Pinpoint the cell where the given text exists, returning its (x, y) midpoint coordinate. 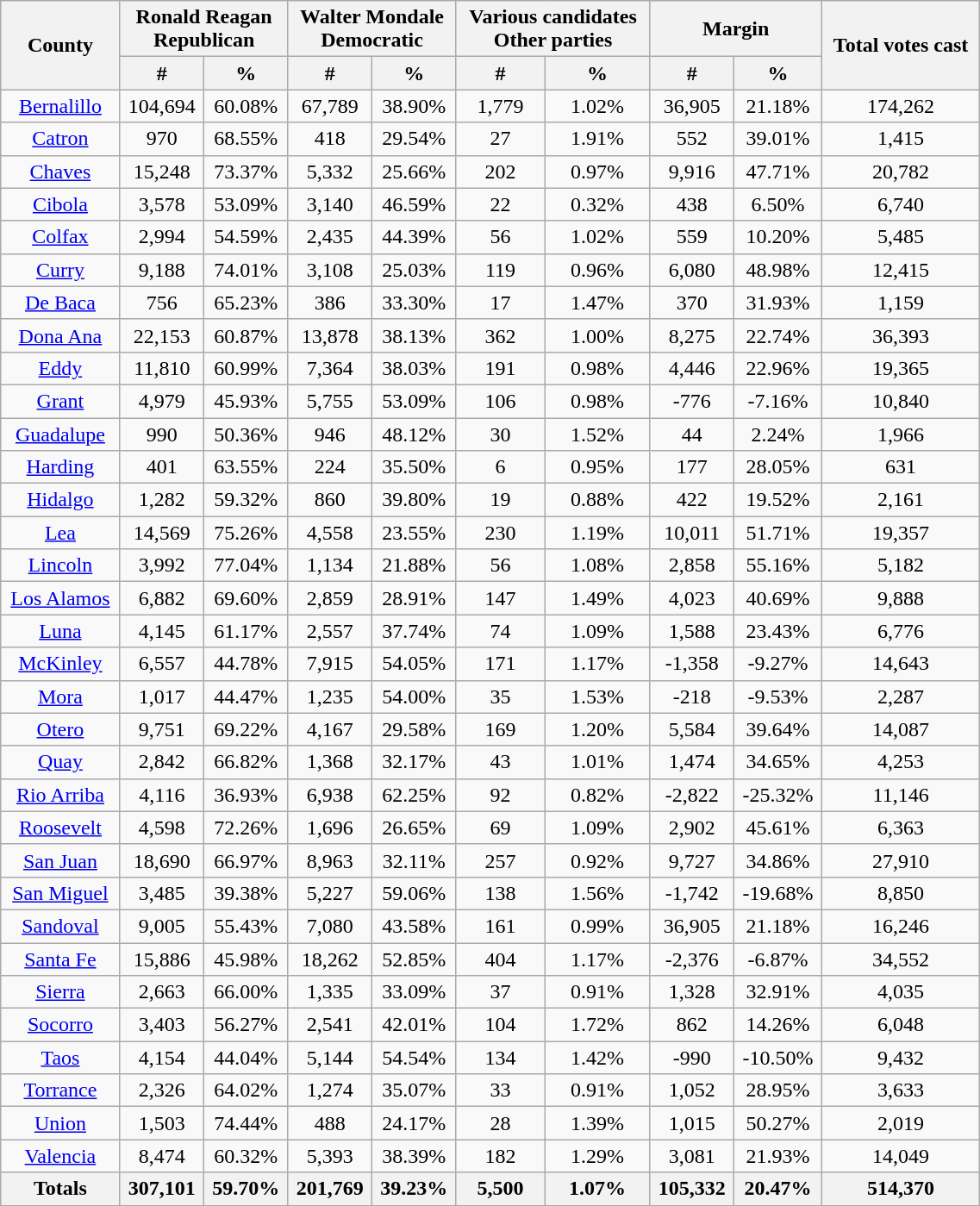
2,858 (691, 566)
44.78% (247, 664)
14,087 (901, 729)
8,275 (691, 335)
171 (500, 664)
Catron (60, 139)
59.06% (414, 893)
631 (901, 467)
4,145 (162, 631)
19 (500, 500)
19,357 (901, 533)
60.99% (247, 368)
177 (691, 467)
161 (500, 926)
3,485 (162, 893)
2,663 (162, 992)
-10.50% (777, 1058)
De Baca (60, 303)
Mora (60, 697)
1.01% (597, 762)
5,584 (691, 729)
5,182 (901, 566)
8,850 (901, 893)
Los Alamos (60, 598)
92 (500, 795)
169 (500, 729)
11,146 (901, 795)
Rio Arriba (60, 795)
9,751 (162, 729)
138 (500, 893)
-9.53% (777, 697)
1,368 (329, 762)
230 (500, 533)
Ronald ReaganRepublican (203, 29)
191 (500, 368)
Santa Fe (60, 959)
401 (162, 467)
59.32% (247, 500)
1,503 (162, 1123)
4,116 (162, 795)
27 (500, 139)
69.60% (247, 598)
201,769 (329, 1189)
4,253 (901, 762)
119 (500, 270)
4,023 (691, 598)
54.54% (414, 1058)
946 (329, 434)
514,370 (901, 1189)
38.03% (414, 368)
3,140 (329, 204)
San Juan (60, 860)
34,552 (901, 959)
1,588 (691, 631)
28.91% (414, 598)
862 (691, 1025)
Eddy (60, 368)
0.82% (597, 795)
Grant (60, 401)
404 (500, 959)
104 (500, 1025)
1.56% (597, 893)
22.96% (777, 368)
6,882 (162, 598)
386 (329, 303)
56.27% (247, 1025)
Guadalupe (60, 434)
104,694 (162, 106)
32.91% (777, 992)
Roosevelt (60, 828)
69.22% (247, 729)
174,262 (901, 106)
San Miguel (60, 893)
0.96% (597, 270)
3,992 (162, 566)
44.04% (247, 1058)
1,159 (901, 303)
23.55% (414, 533)
0.88% (597, 500)
19.52% (777, 500)
0.92% (597, 860)
6,776 (901, 631)
46.59% (414, 204)
1,274 (329, 1090)
39.64% (777, 729)
0.32% (597, 204)
19,365 (901, 368)
970 (162, 139)
1.42% (597, 1058)
69 (500, 828)
1.07% (597, 1189)
370 (691, 303)
36,393 (901, 335)
51.71% (777, 533)
Cibola (60, 204)
0.97% (597, 172)
37 (500, 992)
Hidalgo (60, 500)
Colfax (60, 237)
25.03% (414, 270)
1,328 (691, 992)
33.09% (414, 992)
28.05% (777, 467)
66.97% (247, 860)
6,048 (901, 1025)
362 (500, 335)
62.25% (414, 795)
182 (500, 1156)
-2,822 (691, 795)
Various candidatesOther parties (553, 29)
1,779 (500, 106)
6,080 (691, 270)
2,842 (162, 762)
44.39% (414, 237)
552 (691, 139)
0.99% (597, 926)
Harding (60, 467)
Curry (60, 270)
14,643 (901, 664)
33 (500, 1090)
39.80% (414, 500)
105,332 (691, 1189)
2,019 (901, 1123)
68.55% (247, 139)
-9.27% (777, 664)
422 (691, 500)
4,167 (329, 729)
9,916 (691, 172)
Lincoln (60, 566)
37.74% (414, 631)
39.38% (247, 893)
-776 (691, 401)
Bernalillo (60, 106)
1.47% (597, 303)
224 (329, 467)
1,335 (329, 992)
756 (162, 303)
5,227 (329, 893)
7,364 (329, 368)
77.04% (247, 566)
55.16% (777, 566)
4,446 (691, 368)
21.88% (414, 566)
60.32% (247, 1156)
6,557 (162, 664)
0.95% (597, 467)
18,690 (162, 860)
11,810 (162, 368)
1,134 (329, 566)
134 (500, 1058)
35 (500, 697)
23.43% (777, 631)
1,015 (691, 1123)
2,287 (901, 697)
42.01% (414, 1025)
-19.68% (777, 893)
990 (162, 434)
7,915 (329, 664)
22,153 (162, 335)
15,886 (162, 959)
17 (500, 303)
63.55% (247, 467)
1,282 (162, 500)
4,154 (162, 1058)
50.36% (247, 434)
44.47% (247, 697)
1.72% (597, 1025)
29.54% (414, 139)
4,598 (162, 828)
1,696 (329, 828)
1.20% (597, 729)
8,474 (162, 1156)
54.00% (414, 697)
73.37% (247, 172)
15,248 (162, 172)
1.08% (597, 566)
5,144 (329, 1058)
32.11% (414, 860)
1.91% (597, 139)
39.01% (777, 139)
2,435 (329, 237)
6.50% (777, 204)
72.26% (247, 828)
28.95% (777, 1090)
4,979 (162, 401)
2,541 (329, 1025)
2,326 (162, 1090)
75.26% (247, 533)
60.87% (247, 335)
2,994 (162, 237)
1.19% (597, 533)
16,246 (901, 926)
5,393 (329, 1156)
Otero (60, 729)
3,633 (901, 1090)
1.53% (597, 697)
22 (500, 204)
31.93% (777, 303)
Margin (736, 29)
Valencia (60, 1156)
-7.16% (777, 401)
9,005 (162, 926)
30 (500, 434)
860 (329, 500)
64.02% (247, 1090)
45.61% (777, 828)
3,081 (691, 1156)
20,782 (901, 172)
488 (329, 1123)
14.26% (777, 1025)
3,403 (162, 1025)
1,415 (901, 139)
McKinley (60, 664)
54.05% (414, 664)
1.52% (597, 434)
65.23% (247, 303)
38.13% (414, 335)
-25.32% (777, 795)
59.70% (247, 1189)
26.65% (414, 828)
4,035 (901, 992)
9,432 (901, 1058)
1,052 (691, 1090)
6,363 (901, 828)
29.58% (414, 729)
34.86% (777, 860)
18,262 (329, 959)
66.82% (247, 762)
32.17% (414, 762)
66.00% (247, 992)
20.47% (777, 1189)
-990 (691, 1058)
25.66% (414, 172)
48.98% (777, 270)
5,485 (901, 237)
61.17% (247, 631)
3,578 (162, 204)
1,966 (901, 434)
Lea (60, 533)
1.00% (597, 335)
22.74% (777, 335)
14,569 (162, 533)
9,888 (901, 598)
Totals (60, 1189)
7,080 (329, 926)
106 (500, 401)
2,859 (329, 598)
33.30% (414, 303)
-2,376 (691, 959)
5,332 (329, 172)
5,755 (329, 401)
4,558 (329, 533)
10,840 (901, 401)
40.69% (777, 598)
5,500 (500, 1189)
8,963 (329, 860)
35.07% (414, 1090)
45.98% (247, 959)
50.27% (777, 1123)
21.93% (777, 1156)
36.93% (247, 795)
438 (691, 204)
Union (60, 1123)
39.23% (414, 1189)
Socorro (60, 1025)
6,938 (329, 795)
559 (691, 237)
1.49% (597, 598)
9,188 (162, 270)
74 (500, 631)
6,740 (901, 204)
43.58% (414, 926)
2,161 (901, 500)
-218 (691, 697)
1,017 (162, 697)
24.17% (414, 1123)
47.71% (777, 172)
10.20% (777, 237)
67,789 (329, 106)
3,108 (329, 270)
1,474 (691, 762)
28 (500, 1123)
2,902 (691, 828)
147 (500, 598)
307,101 (162, 1189)
2.24% (777, 434)
-1,358 (691, 664)
202 (500, 172)
Sandoval (60, 926)
9,727 (691, 860)
Quay (60, 762)
1.29% (597, 1156)
74.01% (247, 270)
52.85% (414, 959)
44 (691, 434)
1.39% (597, 1123)
418 (329, 139)
County (60, 45)
48.12% (414, 434)
10,011 (691, 533)
2,557 (329, 631)
54.59% (247, 237)
34.65% (777, 762)
Luna (60, 631)
13,878 (329, 335)
45.93% (247, 401)
35.50% (414, 467)
1,235 (329, 697)
-1,742 (691, 893)
38.39% (414, 1156)
Walter MondaleDemocratic (372, 29)
12,415 (901, 270)
74.44% (247, 1123)
6 (500, 467)
Torrance (60, 1090)
14,049 (901, 1156)
Dona Ana (60, 335)
Sierra (60, 992)
43 (500, 762)
60.08% (247, 106)
55.43% (247, 926)
27,910 (901, 860)
-6.87% (777, 959)
257 (500, 860)
Total votes cast (901, 45)
Chaves (60, 172)
Taos (60, 1058)
38.90% (414, 106)
